Extract the (X, Y) coordinate from the center of the cell holding the provided text.  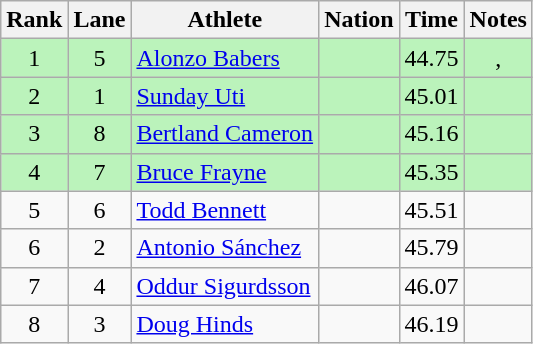
Bertland Cameron (225, 134)
Oddur Sigurdsson (225, 286)
45.01 (432, 96)
46.07 (432, 286)
Athlete (225, 20)
46.19 (432, 324)
45.51 (432, 210)
, (498, 58)
Rank (34, 20)
44.75 (432, 58)
Alonzo Babers (225, 58)
Notes (498, 20)
Nation (359, 20)
Lane (100, 20)
Sunday Uti (225, 96)
Doug Hinds (225, 324)
Todd Bennett (225, 210)
Time (432, 20)
Antonio Sánchez (225, 248)
Bruce Frayne (225, 172)
45.16 (432, 134)
45.35 (432, 172)
45.79 (432, 248)
